Provide the [X, Y] coordinate of the cell's center where the given text is located.  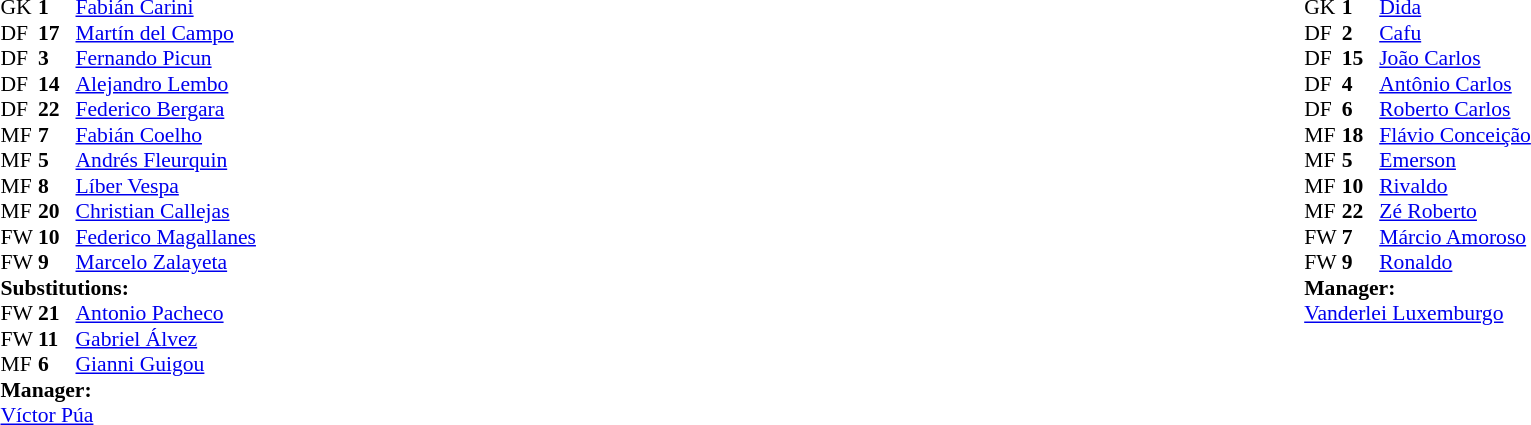
18 [1361, 135]
Federico Magallanes [166, 237]
Antonio Pacheco [166, 313]
Líber Vespa [166, 186]
Fernando Picun [166, 59]
8 [57, 186]
Manager: [128, 390]
Andrés Fleurquin [166, 161]
Substitutions: [128, 288]
2 [1361, 33]
Alejandro Lembo [166, 84]
11 [57, 339]
Marcelo Zalayeta [166, 263]
15 [1361, 59]
Fabián Coelho [166, 135]
20 [57, 211]
14 [57, 84]
Gianni Guigou [166, 365]
17 [57, 33]
Christian Callejas [166, 211]
4 [1361, 84]
Martín del Campo [166, 33]
3 [57, 59]
21 [57, 313]
Federico Bergara [166, 109]
Gabriel Álvez [166, 339]
